From the cell containing the given text, extract its center point as (X, Y) coordinate. 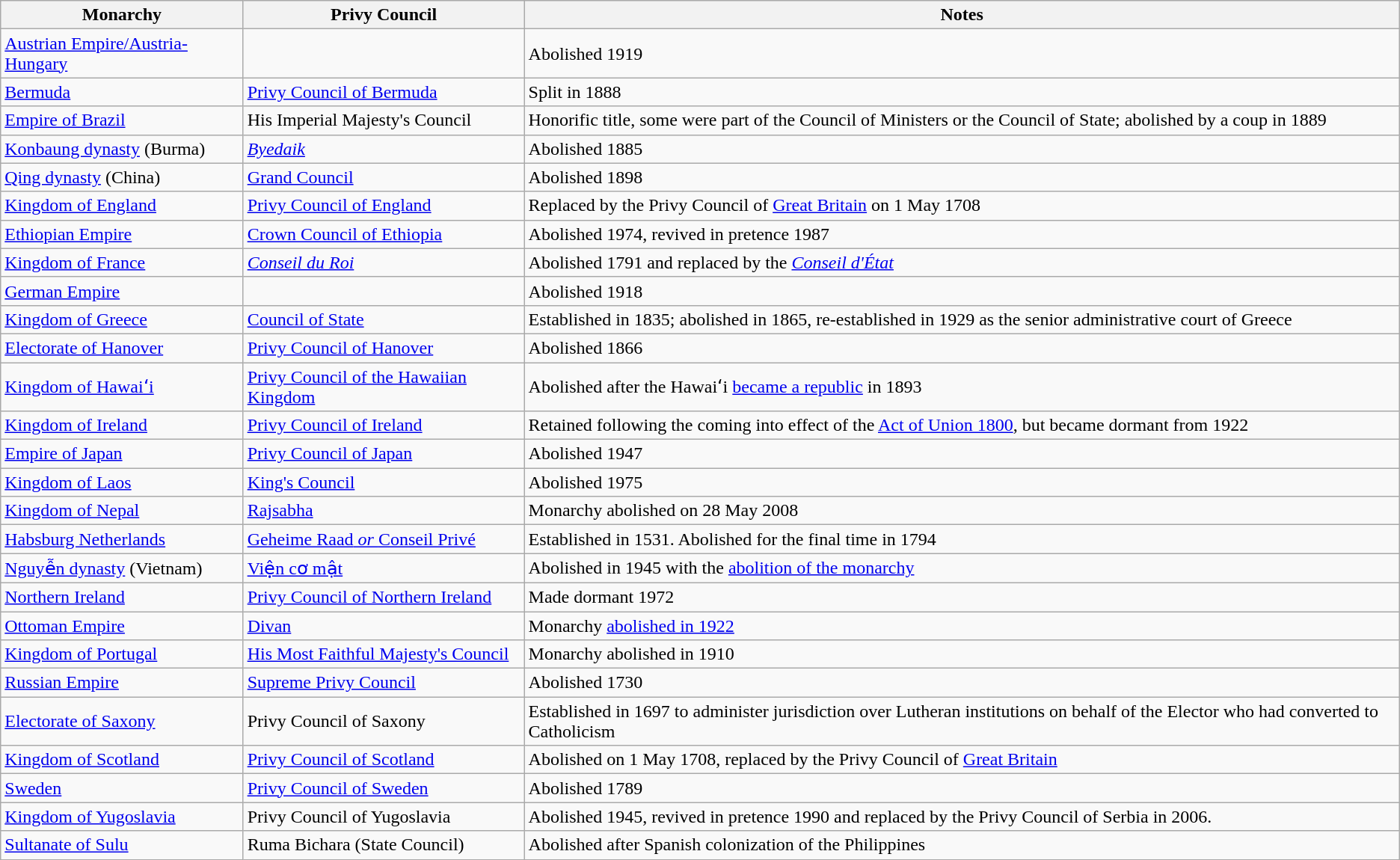
Abolished on 1 May 1708, replaced by the Privy Council of Great Britain (962, 760)
Ottoman Empire (122, 626)
Notes (962, 15)
Conseil du Roi (384, 262)
Electorate of Hanover (122, 348)
Qing dynasty (China) (122, 177)
Privy Council of Scotland (384, 760)
Abolished 1866 (962, 348)
Byedaik (384, 149)
Abolished 1947 (962, 454)
Abolished 1730 (962, 683)
Privy Council of Yugoslavia (384, 817)
Sweden (122, 788)
Empire of Brazil (122, 120)
Kingdom of Hawaiʻi (122, 386)
Empire of Japan (122, 454)
Privy Council of England (384, 206)
Made dormant 1972 (962, 597)
Privy Council of the Hawaiian Kingdom (384, 386)
German Empire (122, 291)
Privy Council of Saxony (384, 721)
Viện cơ mật (384, 568)
Konbaung dynasty (Burma) (122, 149)
Replaced by the Privy Council of Great Britain on 1 May 1708 (962, 206)
Privy Council of Sweden (384, 788)
Habsburg Netherlands (122, 539)
Supreme Privy Council (384, 683)
Retained following the coming into effect of the Act of Union 1800, but became dormant from 1922 (962, 426)
Abolished 1945, revived in pretence 1990 and replaced by the Privy Council of Serbia in 2006. (962, 817)
Established in 1835; abolished in 1865, re-established in 1929 as the senior administrative court of Greece (962, 319)
Privy Council of Bermuda (384, 92)
Privy Council (384, 15)
Privy Council of Hanover (384, 348)
His Most Faithful Majesty's Council (384, 654)
Austrian Empire/Austria-Hungary (122, 54)
Electorate of Saxony (122, 721)
Nguyễn dynasty (Vietnam) (122, 568)
Abolished 1974, revived in pretence 1987 (962, 234)
Abolished after Spanish colonization of the Philippines (962, 845)
Privy Council of Japan (384, 454)
Honorific title, some were part of the Council of Ministers or the Council of State; abolished by a coup in 1889 (962, 120)
Established in 1531. Abolished for the final time in 1794 (962, 539)
Council of State (384, 319)
Abolished 1918 (962, 291)
His Imperial Majesty's Council (384, 120)
Sultanate of Sulu (122, 845)
Bermuda (122, 92)
Kingdom of Nepal (122, 511)
Grand Council (384, 177)
Divan (384, 626)
Ruma Bichara (State Council) (384, 845)
Monarchy abolished in 1910 (962, 654)
Crown Council of Ethiopia (384, 234)
Abolished 1919 (962, 54)
Kingdom of Portugal (122, 654)
Northern Ireland (122, 597)
Kingdom of Scotland (122, 760)
Abolished 1789 (962, 788)
Abolished 1791 and replaced by the Conseil d'État (962, 262)
Privy Council of Ireland (384, 426)
Rajsabha (384, 511)
King's Council (384, 482)
Kingdom of Yugoslavia (122, 817)
Privy Council of Northern Ireland (384, 597)
Kingdom of France (122, 262)
Abolished in 1945 with the abolition of the monarchy (962, 568)
Split in 1888 (962, 92)
Kingdom of Laos (122, 482)
Geheime Raad or Conseil Privé (384, 539)
Monarchy (122, 15)
Kingdom of Greece (122, 319)
Monarchy abolished on 28 May 2008 (962, 511)
Kingdom of England (122, 206)
Established in 1697 to administer jurisdiction over Lutheran institutions on behalf of the Elector who had converted to Catholicism (962, 721)
Abolished 1975 (962, 482)
Monarchy abolished in 1922 (962, 626)
Abolished after the Hawaiʻi became a republic in 1893 (962, 386)
Abolished 1885 (962, 149)
Abolished 1898 (962, 177)
Ethiopian Empire (122, 234)
Russian Empire (122, 683)
Kingdom of Ireland (122, 426)
